Extract the (X, Y) coordinate from the center of the cell holding the provided text.  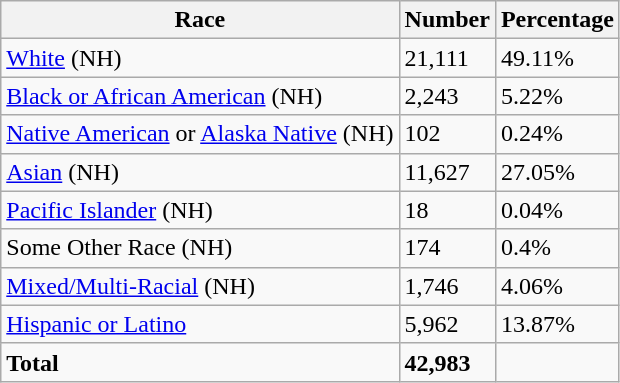
Number (447, 20)
4.06% (557, 286)
102 (447, 134)
Some Other Race (NH) (200, 248)
5.22% (557, 96)
Race (200, 20)
2,243 (447, 96)
0.4% (557, 248)
Total (200, 362)
Percentage (557, 20)
27.05% (557, 172)
18 (447, 210)
0.04% (557, 210)
Asian (NH) (200, 172)
1,746 (447, 286)
Hispanic or Latino (200, 324)
174 (447, 248)
Mixed/Multi-Racial (NH) (200, 286)
White (NH) (200, 58)
49.11% (557, 58)
Pacific Islander (NH) (200, 210)
5,962 (447, 324)
21,111 (447, 58)
42,983 (447, 362)
0.24% (557, 134)
Black or African American (NH) (200, 96)
11,627 (447, 172)
Native American or Alaska Native (NH) (200, 134)
13.87% (557, 324)
